From the cell containing the given text, extract its center point as [x, y] coordinate. 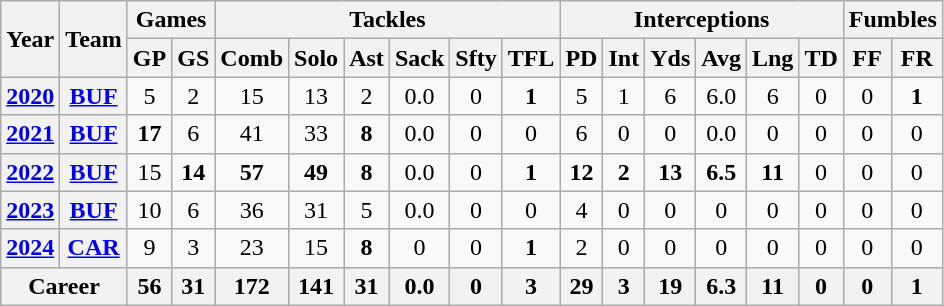
Sack [419, 58]
2024 [30, 248]
Games [170, 20]
4 [582, 210]
Comb [252, 58]
23 [252, 248]
17 [149, 134]
Career [64, 286]
TFL [531, 58]
56 [149, 286]
6.3 [722, 286]
36 [252, 210]
TD [821, 58]
12 [582, 172]
GS [194, 58]
2023 [30, 210]
Ast [367, 58]
57 [252, 172]
9 [149, 248]
6.0 [722, 96]
49 [316, 172]
Team [94, 39]
2022 [30, 172]
2021 [30, 134]
Lng [772, 58]
GP [149, 58]
Int [624, 58]
19 [670, 286]
Yds [670, 58]
FR [916, 58]
14 [194, 172]
Sfty [476, 58]
172 [252, 286]
10 [149, 210]
141 [316, 286]
2020 [30, 96]
Tackles [388, 20]
PD [582, 58]
FF [867, 58]
33 [316, 134]
Avg [722, 58]
CAR [94, 248]
Interceptions [702, 20]
Solo [316, 58]
Fumbles [892, 20]
41 [252, 134]
29 [582, 286]
6.5 [722, 172]
Year [30, 39]
